Extract the (X, Y) coordinate from the center of the cell holding the provided text.  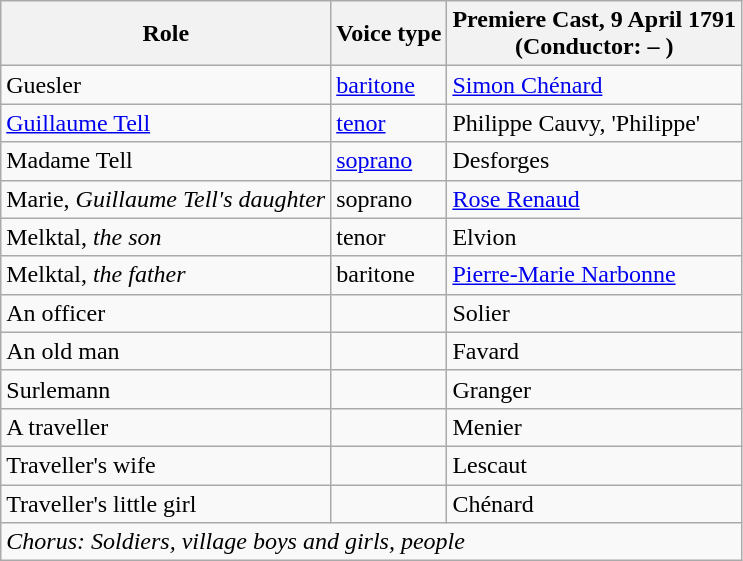
Chénard (594, 503)
Simon Chénard (594, 85)
Elvion (594, 237)
Melktal, the father (166, 275)
Solier (594, 313)
Guesler (166, 85)
Philippe Cauvy, 'Philippe' (594, 123)
Surlemann (166, 389)
Lescaut (594, 465)
Desforges (594, 161)
Chorus: Soldiers, village boys and girls, people (372, 542)
Menier (594, 427)
Traveller's wife (166, 465)
An old man (166, 351)
Melktal, the son (166, 237)
Marie, Guillaume Tell's daughter (166, 199)
Role (166, 34)
Rose Renaud (594, 199)
Pierre-Marie Narbonne (594, 275)
Favard (594, 351)
Granger (594, 389)
Madame Tell (166, 161)
Voice type (389, 34)
Premiere Cast, 9 April 1791(Conductor: – ) (594, 34)
A traveller (166, 427)
An officer (166, 313)
Traveller's little girl (166, 503)
Guillaume Tell (166, 123)
